Return the (X, Y) coordinate for the center point of the cell that contains the specified text.  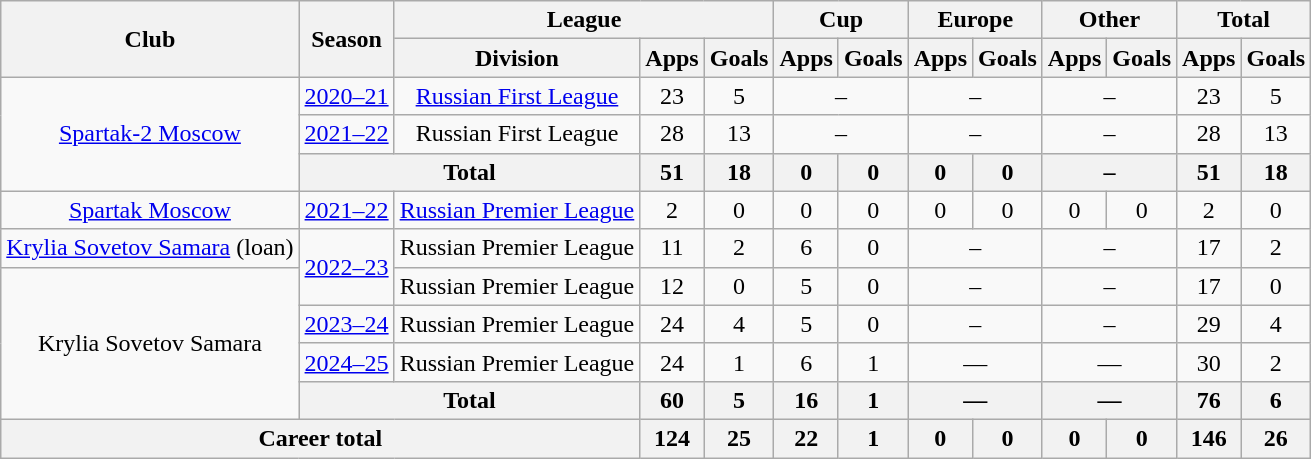
Spartak-2 Moscow (150, 134)
2024–25 (346, 362)
12 (672, 286)
Career total (320, 438)
Club (150, 39)
2022–23 (346, 267)
146 (1209, 438)
Krylia Sovetov Samara (150, 343)
76 (1209, 400)
26 (1276, 438)
11 (672, 248)
League (584, 20)
Division (517, 58)
Cup (841, 20)
16 (806, 400)
Spartak Moscow (150, 210)
30 (1209, 362)
Season (346, 39)
29 (1209, 324)
124 (672, 438)
Europe (975, 20)
2023–24 (346, 324)
25 (739, 438)
Krylia Sovetov Samara (loan) (150, 248)
22 (806, 438)
2020–21 (346, 96)
Other (1109, 20)
60 (672, 400)
